For the text-containing cell, return its midpoint in (x, y) coordinate format. 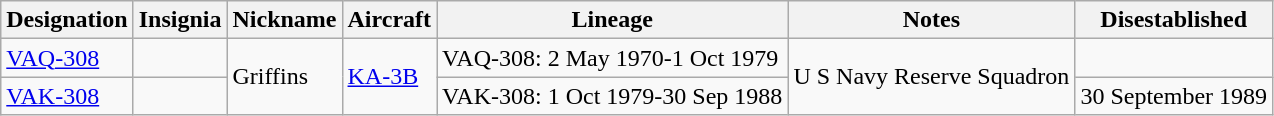
VAQ-308 (67, 58)
Lineage (612, 20)
Notes (932, 20)
Nickname (284, 20)
VAK-308 (67, 96)
U S Navy Reserve Squadron (932, 77)
KA-3B (390, 77)
Griffins (284, 77)
Designation (67, 20)
Insignia (180, 20)
Disestablished (1174, 20)
Aircraft (390, 20)
30 September 1989 (1174, 96)
VAK-308: 1 Oct 1979-30 Sep 1988 (612, 96)
VAQ-308: 2 May 1970-1 Oct 1979 (612, 58)
